Capture the cell that displays the provided text and extract its [x, y] central coordinate. 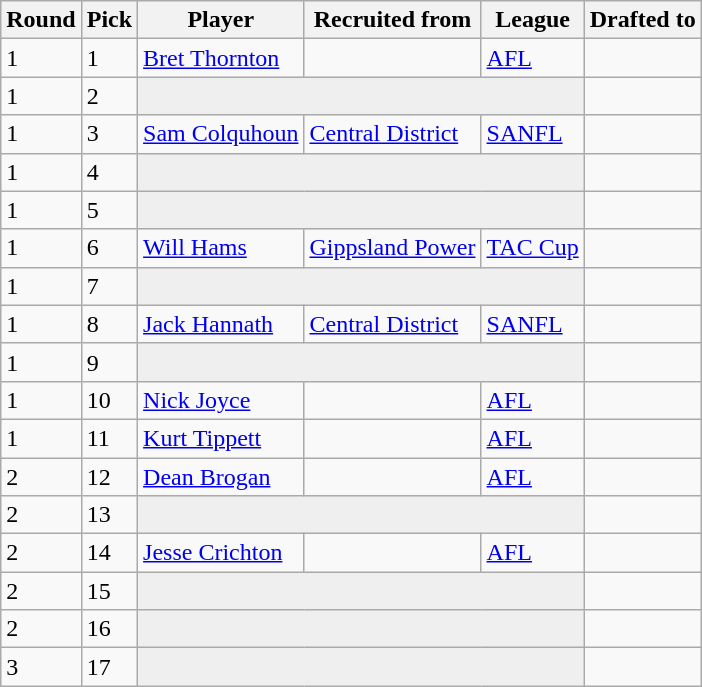
League [532, 20]
17 [109, 667]
Pick [109, 20]
15 [109, 591]
Round [41, 20]
10 [109, 400]
Gippsland Power [392, 248]
Bret Thornton [221, 58]
Jack Hannath [221, 324]
13 [109, 515]
5 [109, 210]
7 [109, 286]
9 [109, 362]
Dean Brogan [221, 477]
Sam Colquhoun [221, 134]
Jesse Crichton [221, 553]
Player [221, 20]
4 [109, 172]
12 [109, 477]
14 [109, 553]
11 [109, 438]
Nick Joyce [221, 400]
Will Hams [221, 248]
TAC Cup [532, 248]
8 [109, 324]
6 [109, 248]
16 [109, 629]
Kurt Tippett [221, 438]
Drafted to [642, 20]
Recruited from [392, 20]
